For the text-containing cell, return its midpoint in [x, y] coordinate format. 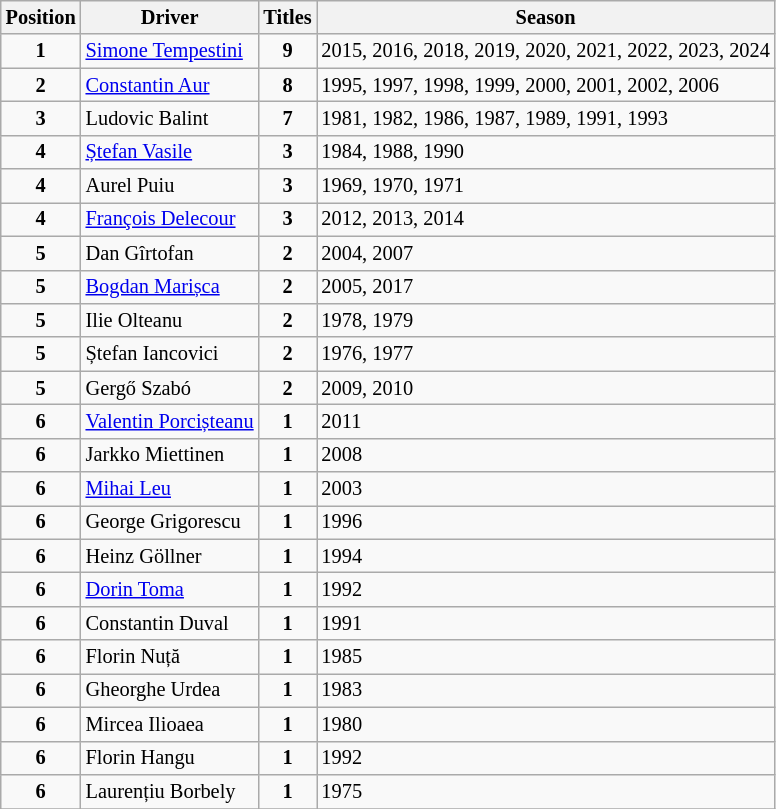
1975 [545, 791]
Constantin Aur [170, 85]
Mircea Ilioaea [170, 724]
1984, 1988, 1990 [545, 152]
Florin Hangu [170, 758]
1996 [545, 522]
Position [41, 17]
Gergő Szabó [170, 388]
Dorin Toma [170, 589]
1991 [545, 623]
Ilie Olteanu [170, 320]
Constantin Duval [170, 623]
George Grigorescu [170, 522]
1978, 1979 [545, 320]
Aurel Puiu [170, 186]
Heinz Göllner [170, 556]
Valentin Porcișteanu [170, 421]
Mihai Leu [170, 489]
Ludovic Balint [170, 118]
Season [545, 17]
Gheorghe Urdea [170, 690]
2004, 2007 [545, 253]
François Delecour [170, 219]
1995, 1997, 1998, 1999, 2000, 2001, 2002, 2006 [545, 85]
Titles [287, 17]
1994 [545, 556]
9 [287, 51]
Dan Gîrtofan [170, 253]
1969, 1970, 1971 [545, 186]
Ștefan Vasile [170, 152]
2009, 2010 [545, 388]
Simone Tempestini [170, 51]
1976, 1977 [545, 354]
2015, 2016, 2018, 2019, 2020, 2021, 2022, 2023, 2024 [545, 51]
1980 [545, 724]
1981, 1982, 1986, 1987, 1989, 1991, 1993 [545, 118]
Florin Nuță [170, 657]
1985 [545, 657]
7 [287, 118]
Bogdan Marișca [170, 287]
2011 [545, 421]
Driver [170, 17]
2008 [545, 455]
1983 [545, 690]
Ștefan Iancovici [170, 354]
Laurențiu Borbely [170, 791]
8 [287, 85]
2003 [545, 489]
Jarkko Miettinen [170, 455]
2005, 2017 [545, 287]
2012, 2013, 2014 [545, 219]
